For the text-containing cell, return its midpoint in [x, y] coordinate format. 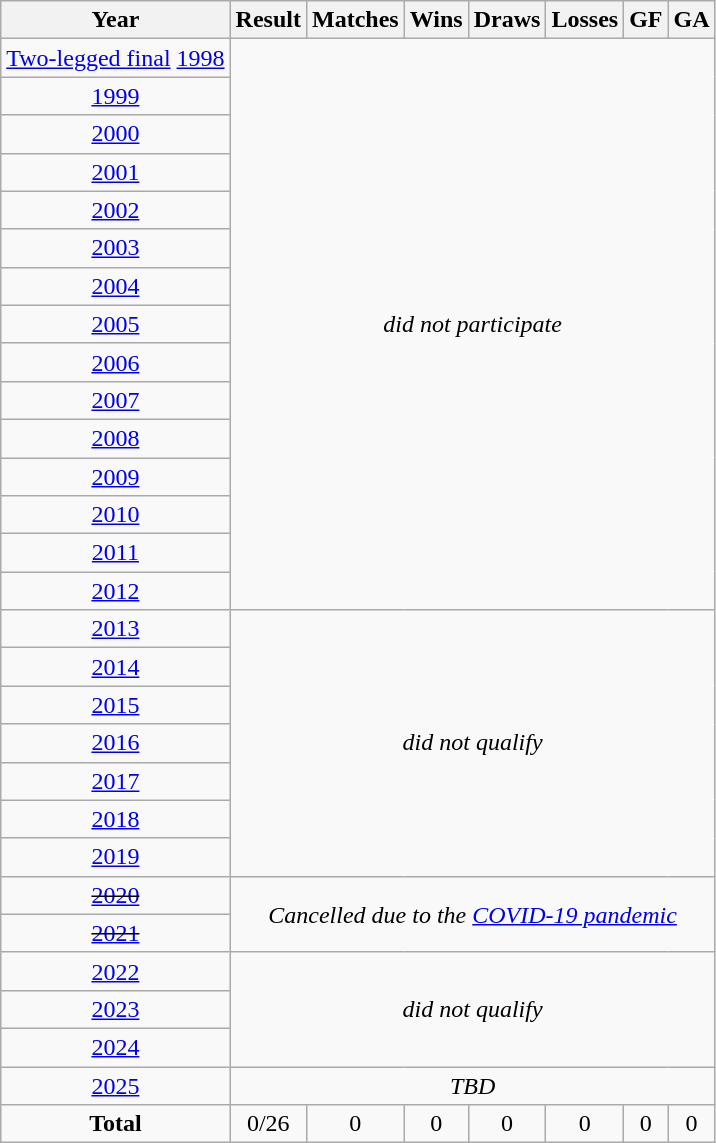
2020 [116, 895]
2003 [116, 248]
2014 [116, 667]
2018 [116, 819]
2002 [116, 210]
2017 [116, 781]
Year [116, 20]
Wins [436, 20]
2010 [116, 515]
2001 [116, 172]
2022 [116, 971]
2024 [116, 1047]
2023 [116, 1009]
2012 [116, 591]
2013 [116, 629]
2016 [116, 743]
TBD [472, 1085]
Cancelled due to the COVID-19 pandemic [472, 914]
2005 [116, 324]
2004 [116, 286]
0/26 [268, 1124]
Draws [507, 20]
2000 [116, 134]
2025 [116, 1085]
2007 [116, 400]
Losses [585, 20]
Two-legged final 1998 [116, 58]
2015 [116, 705]
2008 [116, 438]
GA [692, 20]
2021 [116, 933]
did not participate [472, 324]
Matches [355, 20]
2019 [116, 857]
2006 [116, 362]
GF [646, 20]
1999 [116, 96]
2011 [116, 553]
Result [268, 20]
2009 [116, 477]
Total [116, 1124]
